Output the [X, Y] coordinate of the center of the cell containing the given text.  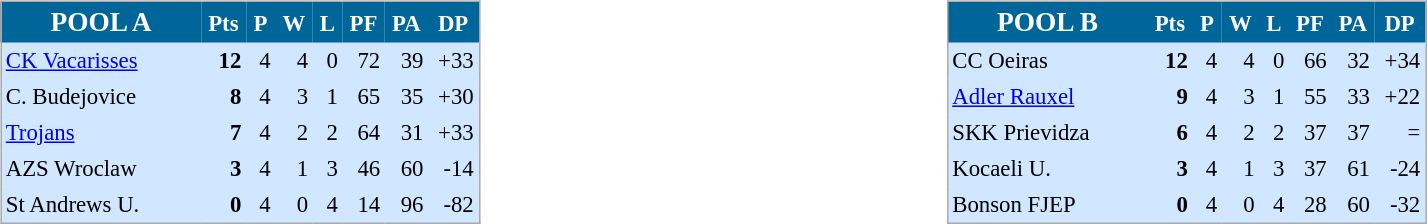
33 [1352, 96]
Kocaeli U. [1047, 168]
6 [1170, 132]
-24 [1400, 168]
96 [406, 204]
CC Oeiras [1047, 60]
St Andrews U. [100, 204]
+30 [454, 96]
Bonson FJEP [1047, 204]
55 [1310, 96]
72 [363, 60]
39 [406, 60]
Trojans [100, 132]
14 [363, 204]
C. Budejovice [100, 96]
46 [363, 168]
-82 [454, 204]
SKK Prievidza [1047, 132]
AZS Wroclaw [100, 168]
+22 [1400, 96]
64 [363, 132]
POOL B [1047, 22]
9 [1170, 96]
Adler Rauxel [1047, 96]
35 [406, 96]
-14 [454, 168]
8 [224, 96]
66 [1310, 60]
= [1400, 132]
65 [363, 96]
31 [406, 132]
-32 [1400, 204]
+34 [1400, 60]
CK Vacarisses [100, 60]
28 [1310, 204]
7 [224, 132]
POOL A [100, 22]
61 [1352, 168]
32 [1352, 60]
